Identify which cell holds the provided text, then report its [X, Y] central coordinate. 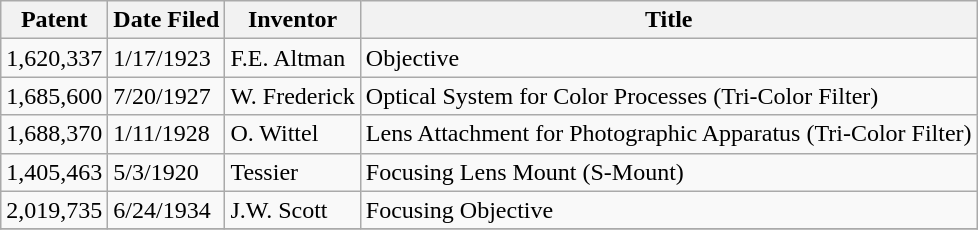
J.W. Scott [292, 210]
5/3/1920 [166, 172]
1,405,463 [54, 172]
1/11/1928 [166, 134]
1,685,600 [54, 96]
W. Frederick [292, 96]
6/24/1934 [166, 210]
1/17/1923 [166, 58]
Inventor [292, 20]
Focusing Objective [668, 210]
Objective [668, 58]
Lens Attachment for Photographic Apparatus (Tri-Color Filter) [668, 134]
Focusing Lens Mount (S-Mount) [668, 172]
1,620,337 [54, 58]
Date Filed [166, 20]
Title [668, 20]
O. Wittel [292, 134]
7/20/1927 [166, 96]
1,688,370 [54, 134]
Optical System for Color Processes (Tri-Color Filter) [668, 96]
2,019,735 [54, 210]
Tessier [292, 172]
F.E. Altman [292, 58]
Patent [54, 20]
